For the text-containing cell, return its midpoint in (x, y) coordinate format. 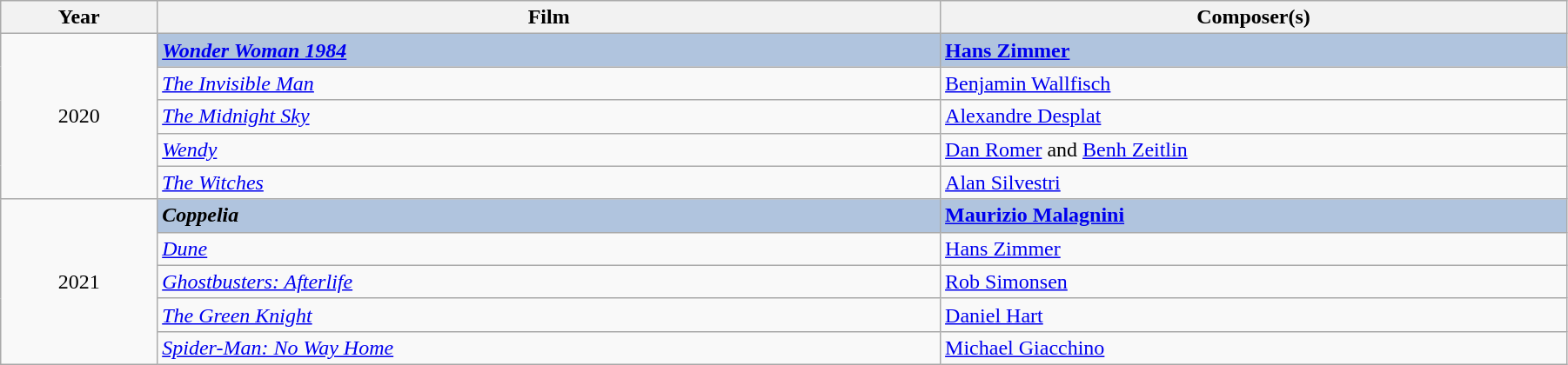
Film (549, 17)
Year (79, 17)
The Green Knight (549, 315)
2020 (79, 116)
Wendy (549, 149)
Daniel Hart (1254, 315)
The Witches (549, 182)
Wonder Woman 1984 (549, 50)
Alan Silvestri (1254, 182)
Maurizio Malagnini (1254, 216)
Benjamin Wallfisch (1254, 83)
2021 (79, 282)
Ghostbusters: Afterlife (549, 282)
Spider-Man: No Way Home (549, 348)
The Midnight Sky (549, 116)
Composer(s) (1254, 17)
Coppelia (549, 216)
Rob Simonsen (1254, 282)
Dan Romer and Benh Zeitlin (1254, 149)
Alexandre Desplat (1254, 116)
Dune (549, 249)
Michael Giacchino (1254, 348)
The Invisible Man (549, 83)
